Detect which cell encompasses the target text, then output its (X, Y) center coordinate. 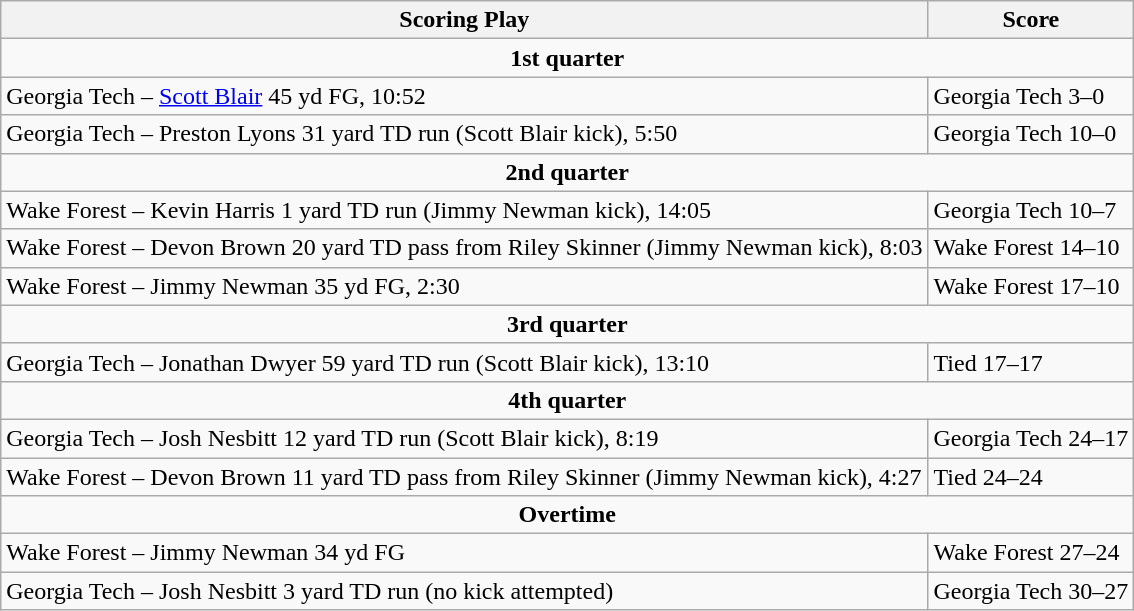
Wake Forest – Jimmy Newman 35 yd FG, 2:30 (464, 286)
Wake Forest – Jimmy Newman 34 yd FG (464, 553)
Georgia Tech – Josh Nesbitt 3 yard TD run (no kick attempted) (464, 591)
Wake Forest 17–10 (1031, 286)
Tied 17–17 (1031, 362)
Georgia Tech 10–0 (1031, 134)
Georgia Tech 30–27 (1031, 591)
Wake Forest 14–10 (1031, 248)
Score (1031, 20)
Georgia Tech – Jonathan Dwyer 59 yard TD run (Scott Blair kick), 13:10 (464, 362)
Wake Forest – Devon Brown 11 yard TD pass from Riley Skinner (Jimmy Newman kick), 4:27 (464, 477)
Wake Forest – Devon Brown 20 yard TD pass from Riley Skinner (Jimmy Newman kick), 8:03 (464, 248)
3rd quarter (568, 324)
2nd quarter (568, 172)
Scoring Play (464, 20)
Georgia Tech 3–0 (1031, 96)
Georgia Tech 10–7 (1031, 210)
Wake Forest 27–24 (1031, 553)
Georgia Tech – Preston Lyons 31 yard TD run (Scott Blair kick), 5:50 (464, 134)
Georgia Tech – Josh Nesbitt 12 yard TD run (Scott Blair kick), 8:19 (464, 438)
Overtime (568, 515)
Georgia Tech – Scott Blair 45 yd FG, 10:52 (464, 96)
Tied 24–24 (1031, 477)
1st quarter (568, 58)
Georgia Tech 24–17 (1031, 438)
4th quarter (568, 400)
Wake Forest – Kevin Harris 1 yard TD run (Jimmy Newman kick), 14:05 (464, 210)
